Detect which cell encompasses the target text, then output its [x, y] center coordinate. 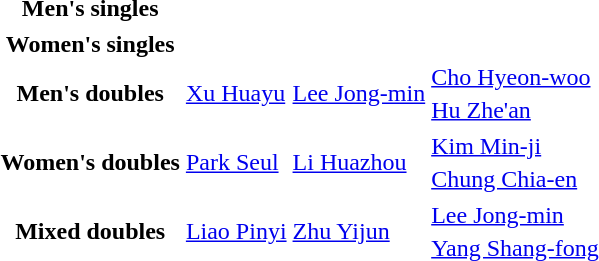
Lee Jong-min [359, 94]
Li Huazhou [359, 162]
Xu Huayu [236, 94]
Park Seul [236, 162]
